Pinpoint the cell where the given text exists, returning its (x, y) midpoint coordinate. 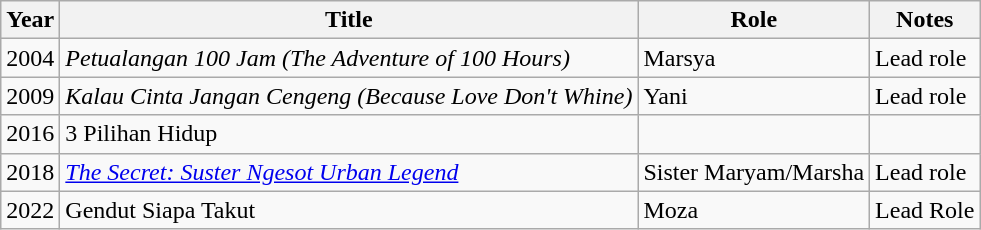
Lead Role (925, 210)
2022 (30, 210)
Kalau Cinta Jangan Cengeng (Because Love Don't Whine) (349, 96)
2009 (30, 96)
Role (754, 20)
Marsya (754, 58)
2016 (30, 134)
Year (30, 20)
Gendut Siapa Takut (349, 210)
2004 (30, 58)
Yani (754, 96)
The Secret: Suster Ngesot Urban Legend (349, 172)
Petualangan 100 Jam (The Adventure of 100 Hours) (349, 58)
Title (349, 20)
3 Pilihan Hidup (349, 134)
Notes (925, 20)
2018 (30, 172)
Moza (754, 210)
Sister Maryam/Marsha (754, 172)
